Determine the (x, y) coordinate at the center of the cell enclosing the given text.  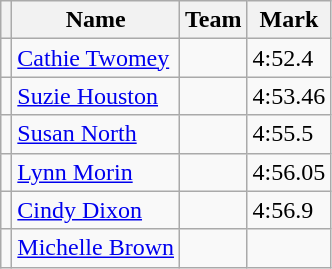
Lynn Morin (96, 172)
Suzie Houston (96, 96)
Team (214, 20)
Cindy Dixon (96, 210)
4:56.05 (289, 172)
4:56.9 (289, 210)
4:55.5 (289, 134)
Name (96, 20)
Michelle Brown (96, 248)
4:52.4 (289, 58)
Susan North (96, 134)
Mark (289, 20)
Cathie Twomey (96, 58)
4:53.46 (289, 96)
